Locate the cell with the specified text and output its (X, Y) center coordinate. 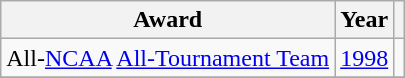
Award (168, 20)
Year (364, 20)
1998 (364, 58)
All-NCAA All-Tournament Team (168, 58)
